Capture the cell that displays the provided text and extract its (X, Y) central coordinate. 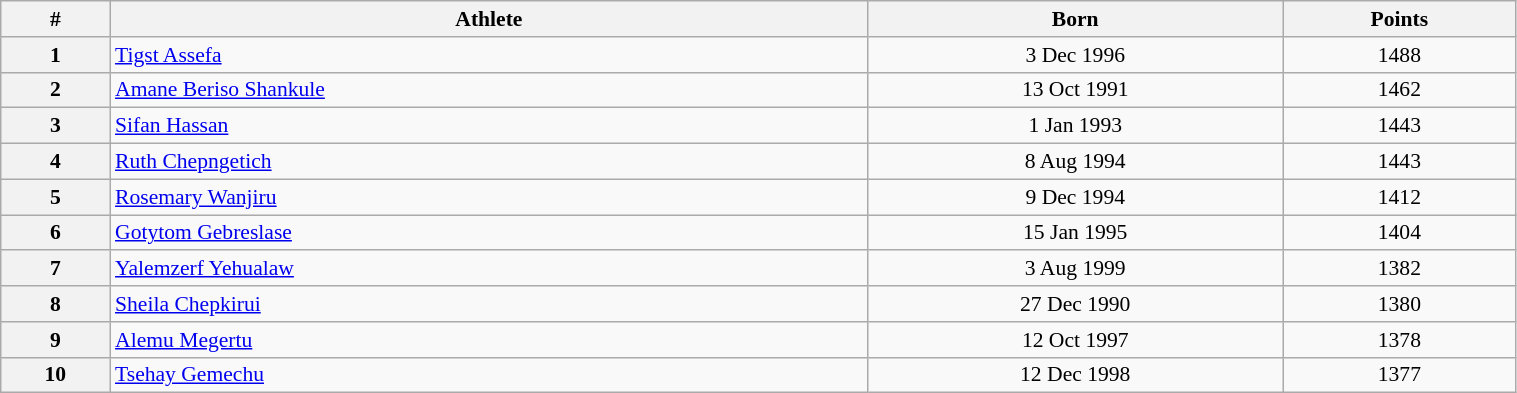
15 Jan 1995 (1076, 233)
3 Dec 1996 (1076, 55)
5 (56, 197)
12 Oct 1997 (1076, 340)
1412 (1400, 197)
1462 (1400, 90)
13 Oct 1991 (1076, 90)
Ruth Chepngetich (489, 162)
1377 (1400, 375)
Tsehay Gemechu (489, 375)
Gotytom Gebreslase (489, 233)
2 (56, 90)
Athlete (489, 19)
27 Dec 1990 (1076, 304)
Yalemzerf Yehualaw (489, 269)
Alemu Megertu (489, 340)
1 (56, 55)
6 (56, 233)
8 (56, 304)
1404 (1400, 233)
# (56, 19)
10 (56, 375)
1488 (1400, 55)
Sifan Hassan (489, 126)
Points (1400, 19)
1378 (1400, 340)
Tigst Assefa (489, 55)
1382 (1400, 269)
7 (56, 269)
9 Dec 1994 (1076, 197)
8 Aug 1994 (1076, 162)
3 (56, 126)
Rosemary Wanjiru (489, 197)
Born (1076, 19)
Sheila Chepkirui (489, 304)
4 (56, 162)
9 (56, 340)
Amane Beriso Shankule (489, 90)
1380 (1400, 304)
1 Jan 1993 (1076, 126)
3 Aug 1999 (1076, 269)
12 Dec 1998 (1076, 375)
